Search for the cell housing the specified text and yield its [X, Y] center coordinate. 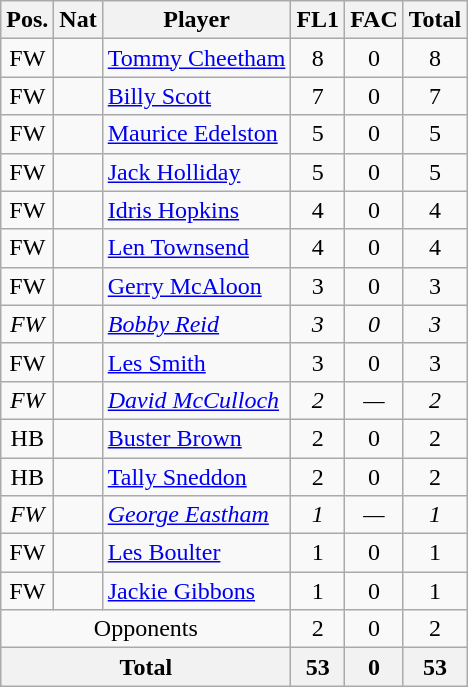
Tommy Cheetham [196, 58]
Jackie Gibbons [196, 591]
Len Townsend [196, 248]
George Eastham [196, 515]
Nat [78, 20]
Opponents [146, 629]
Player [196, 20]
Jack Holliday [196, 172]
Gerry McAloon [196, 286]
Idris Hopkins [196, 210]
Maurice Edelston [196, 134]
Bobby Reid [196, 324]
Buster Brown [196, 438]
Les Boulter [196, 553]
Les Smith [196, 362]
David McCulloch [196, 400]
Billy Scott [196, 96]
FAC [374, 20]
Pos. [28, 20]
FL1 [318, 20]
Tally Sneddon [196, 477]
